Capture the cell that displays the provided text and extract its (X, Y) central coordinate. 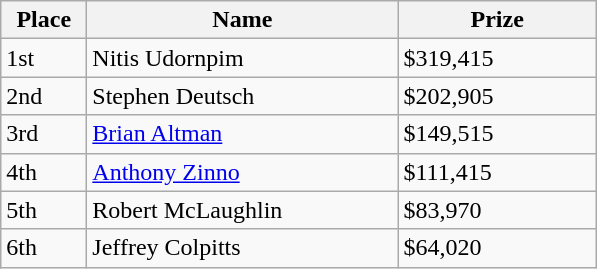
$83,970 (498, 210)
$319,415 (498, 58)
$111,415 (498, 172)
3rd (44, 134)
Nitis Udornpim (242, 58)
$149,515 (498, 134)
1st (44, 58)
Jeffrey Colpitts (242, 248)
2nd (44, 96)
$202,905 (498, 96)
Anthony Zinno (242, 172)
Prize (498, 20)
Place (44, 20)
Name (242, 20)
Stephen Deutsch (242, 96)
4th (44, 172)
5th (44, 210)
Robert McLaughlin (242, 210)
$64,020 (498, 248)
6th (44, 248)
Brian Altman (242, 134)
